Return the [x, y] coordinate for the center point of the cell that contains the specified text.  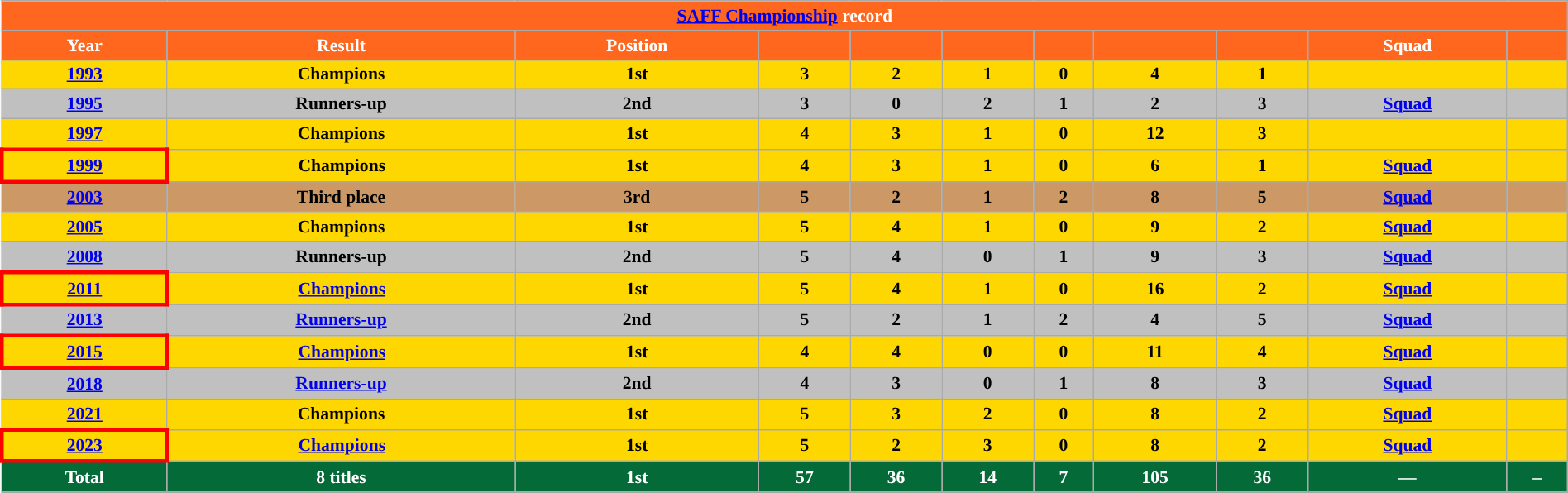
2018 [84, 384]
2023 [84, 445]
2011 [84, 288]
6 [1155, 165]
105 [1155, 476]
2021 [84, 414]
16 [1155, 288]
SAFF Championship record [784, 16]
2008 [84, 256]
2015 [84, 352]
2013 [84, 321]
11 [1155, 352]
Year [84, 45]
Total [84, 476]
3rd [637, 197]
1995 [84, 104]
Result [341, 45]
8 titles [341, 476]
1997 [84, 134]
2005 [84, 227]
2003 [84, 197]
1993 [84, 74]
– [1537, 476]
57 [806, 476]
1999 [84, 165]
— [1408, 476]
12 [1155, 134]
7 [1064, 476]
Position [637, 45]
Third place [341, 197]
14 [987, 476]
